Find where the given text appears and provide that cell's center as [x, y] coordinate. 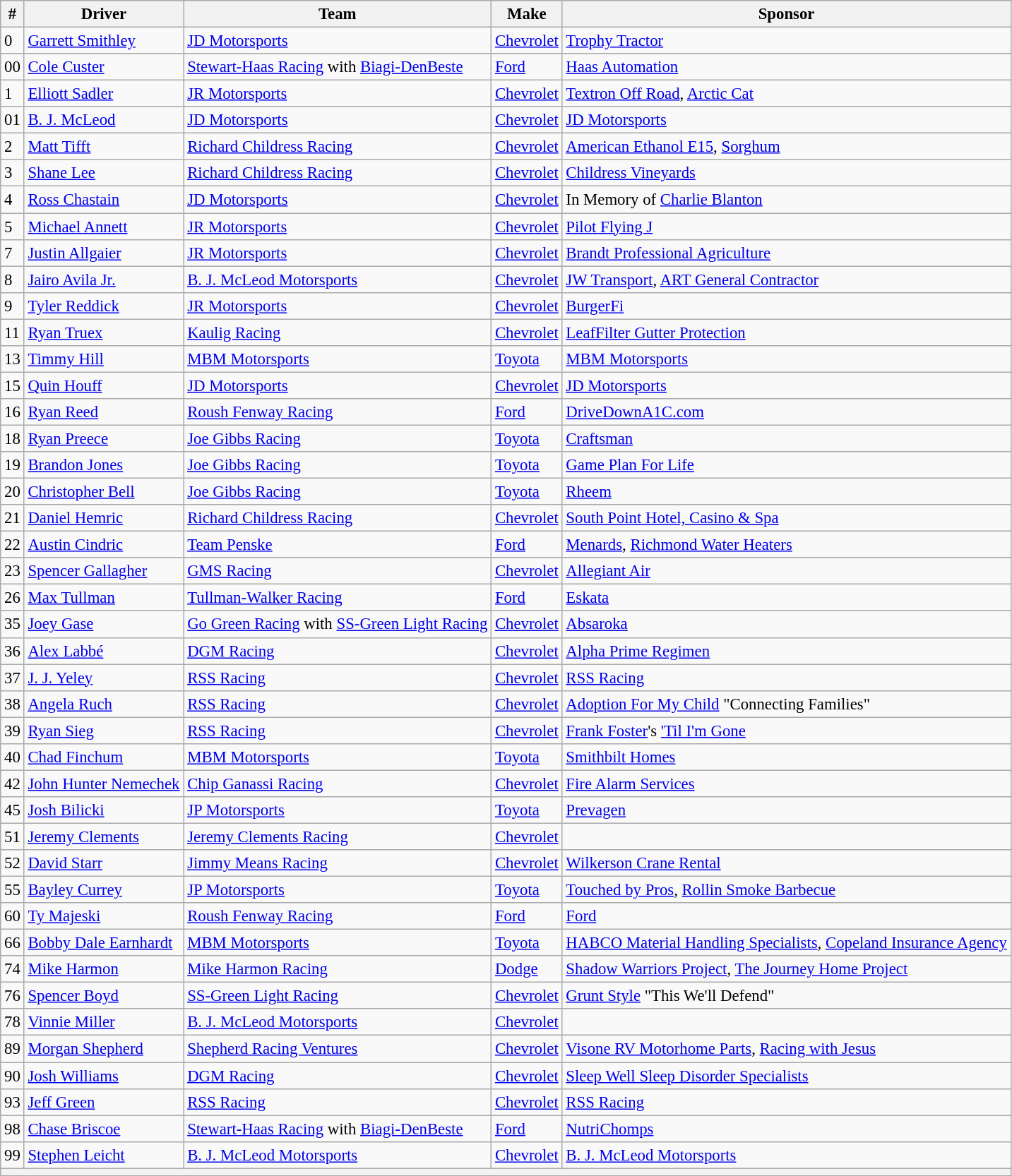
78 [13, 1023]
Mike Harmon [104, 969]
52 [13, 863]
Tullman-Walker Racing [338, 598]
South Point Hotel, Casino & Spa [787, 518]
Justin Allgaier [104, 253]
Shadow Warriors Project, The Journey Home Project [787, 969]
60 [13, 916]
Michael Annett [104, 227]
Prevagen [787, 810]
76 [13, 996]
Jimmy Means Racing [338, 863]
Joey Gase [104, 625]
Shane Lee [104, 173]
Chad Finchum [104, 757]
Ross Chastain [104, 200]
16 [13, 412]
74 [13, 969]
00 [13, 67]
Adoption For My Child "Connecting Families" [787, 704]
Matt Tifft [104, 147]
39 [13, 731]
Driver [104, 14]
98 [13, 1129]
3 [13, 173]
Sponsor [787, 14]
Ryan Preece [104, 438]
Jeff Green [104, 1102]
Chase Briscoe [104, 1129]
26 [13, 598]
1 [13, 94]
Austin Cindric [104, 545]
Trophy Tractor [787, 41]
Alpha Prime Regimen [787, 651]
DriveDownA1C.com [787, 412]
Team Penske [338, 545]
21 [13, 518]
15 [13, 385]
89 [13, 1049]
Eskata [787, 598]
Textron Off Road, Arctic Cat [787, 94]
37 [13, 678]
36 [13, 651]
42 [13, 784]
Jeremy Clements [104, 836]
Absaroka [787, 625]
Morgan Shepherd [104, 1049]
Ty Majeski [104, 916]
Cole Custer [104, 67]
In Memory of Charlie Blanton [787, 200]
Haas Automation [787, 67]
Fire Alarm Services [787, 784]
23 [13, 571]
Alex Labbé [104, 651]
13 [13, 359]
Jeremy Clements Racing [338, 836]
Ryan Reed [104, 412]
Smithbilt Homes [787, 757]
Childress Vineyards [787, 173]
9 [13, 306]
GMS Racing [338, 571]
SS-Green Light Racing [338, 996]
Brandon Jones [104, 465]
Spencer Boyd [104, 996]
01 [13, 120]
Touched by Pros, Rollin Smoke Barbecue [787, 890]
Max Tullman [104, 598]
22 [13, 545]
Shepherd Racing Ventures [338, 1049]
Christopher Bell [104, 492]
Rheem [787, 492]
Frank Foster's 'Til I'm Gone [787, 731]
Kaulig Racing [338, 332]
Daniel Hemric [104, 518]
Dodge [527, 969]
Tyler Reddick [104, 306]
American Ethanol E15, Sorghum [787, 147]
Sleep Well Sleep Disorder Specialists [787, 1076]
Jairo Avila Jr. [104, 280]
Wilkerson Crane Rental [787, 863]
BurgerFi [787, 306]
Craftsman [787, 438]
Mike Harmon Racing [338, 969]
93 [13, 1102]
HABCO Material Handling Specialists, Copeland Insurance Agency [787, 943]
66 [13, 943]
Timmy Hill [104, 359]
Go Green Racing with SS-Green Light Racing [338, 625]
# [13, 14]
Elliott Sadler [104, 94]
4 [13, 200]
Vinnie Miller [104, 1023]
11 [13, 332]
51 [13, 836]
JW Transport, ART General Contractor [787, 280]
Spencer Gallagher [104, 571]
B. J. McLeod [104, 120]
LeafFilter Gutter Protection [787, 332]
Ryan Truex [104, 332]
8 [13, 280]
Game Plan For Life [787, 465]
Pilot Flying J [787, 227]
45 [13, 810]
Brandt Professional Agriculture [787, 253]
Chip Ganassi Racing [338, 784]
19 [13, 465]
Quin Houff [104, 385]
David Starr [104, 863]
Angela Ruch [104, 704]
55 [13, 890]
Visone RV Motorhome Parts, Racing with Jesus [787, 1049]
Ryan Sieg [104, 731]
40 [13, 757]
Make [527, 14]
20 [13, 492]
Stephen Leicht [104, 1155]
Menards, Richmond Water Heaters [787, 545]
John Hunter Nemechek [104, 784]
Bayley Currey [104, 890]
2 [13, 147]
5 [13, 227]
Grunt Style "This We'll Defend" [787, 996]
Josh Bilicki [104, 810]
99 [13, 1155]
NutriChomps [787, 1129]
Josh Williams [104, 1076]
90 [13, 1076]
7 [13, 253]
Garrett Smithley [104, 41]
35 [13, 625]
Team [338, 14]
38 [13, 704]
0 [13, 41]
18 [13, 438]
Bobby Dale Earnhardt [104, 943]
J. J. Yeley [104, 678]
Allegiant Air [787, 571]
